Search for the cell housing the specified text and yield its [X, Y] center coordinate. 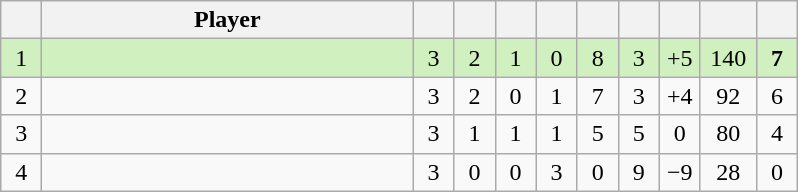
80 [728, 134]
Player [228, 20]
92 [728, 96]
+4 [680, 96]
+5 [680, 58]
−9 [680, 172]
9 [638, 172]
140 [728, 58]
8 [598, 58]
6 [776, 96]
28 [728, 172]
